For the text-containing cell, return its midpoint in [X, Y] coordinate format. 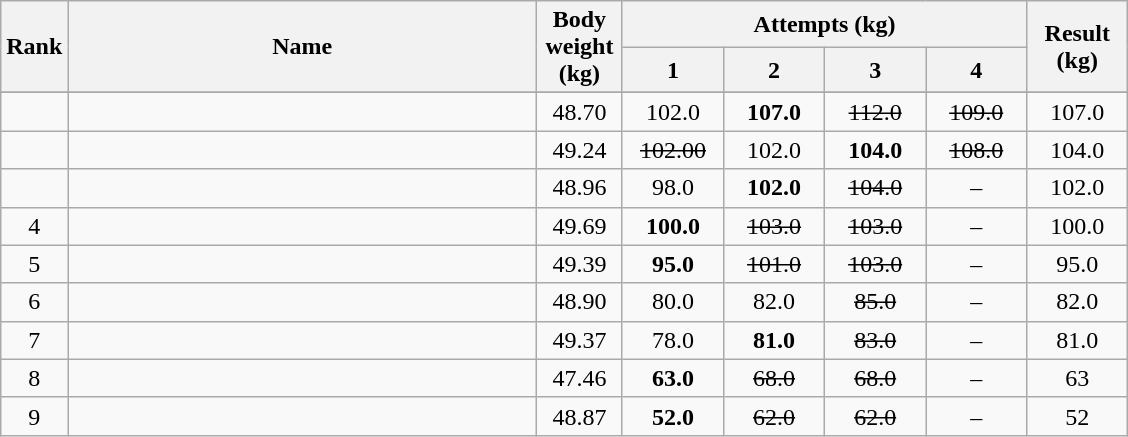
Result (kg) [1078, 47]
47.46 [579, 378]
8 [34, 378]
9 [34, 416]
Rank [34, 47]
63.0 [672, 378]
Name [302, 47]
Body weight (kg) [579, 47]
52.0 [672, 416]
78.0 [672, 340]
49.37 [579, 340]
80.0 [672, 302]
108.0 [976, 150]
2 [774, 70]
1 [672, 70]
6 [34, 302]
49.39 [579, 264]
101.0 [774, 264]
48.90 [579, 302]
109.0 [976, 112]
85.0 [876, 302]
Attempts (kg) [824, 24]
98.0 [672, 188]
52 [1078, 416]
48.96 [579, 188]
49.69 [579, 226]
112.0 [876, 112]
48.70 [579, 112]
48.87 [579, 416]
3 [876, 70]
49.24 [579, 150]
7 [34, 340]
63 [1078, 378]
83.0 [876, 340]
5 [34, 264]
102.00 [672, 150]
